From the cell containing the given text, extract its center point as [X, Y] coordinate. 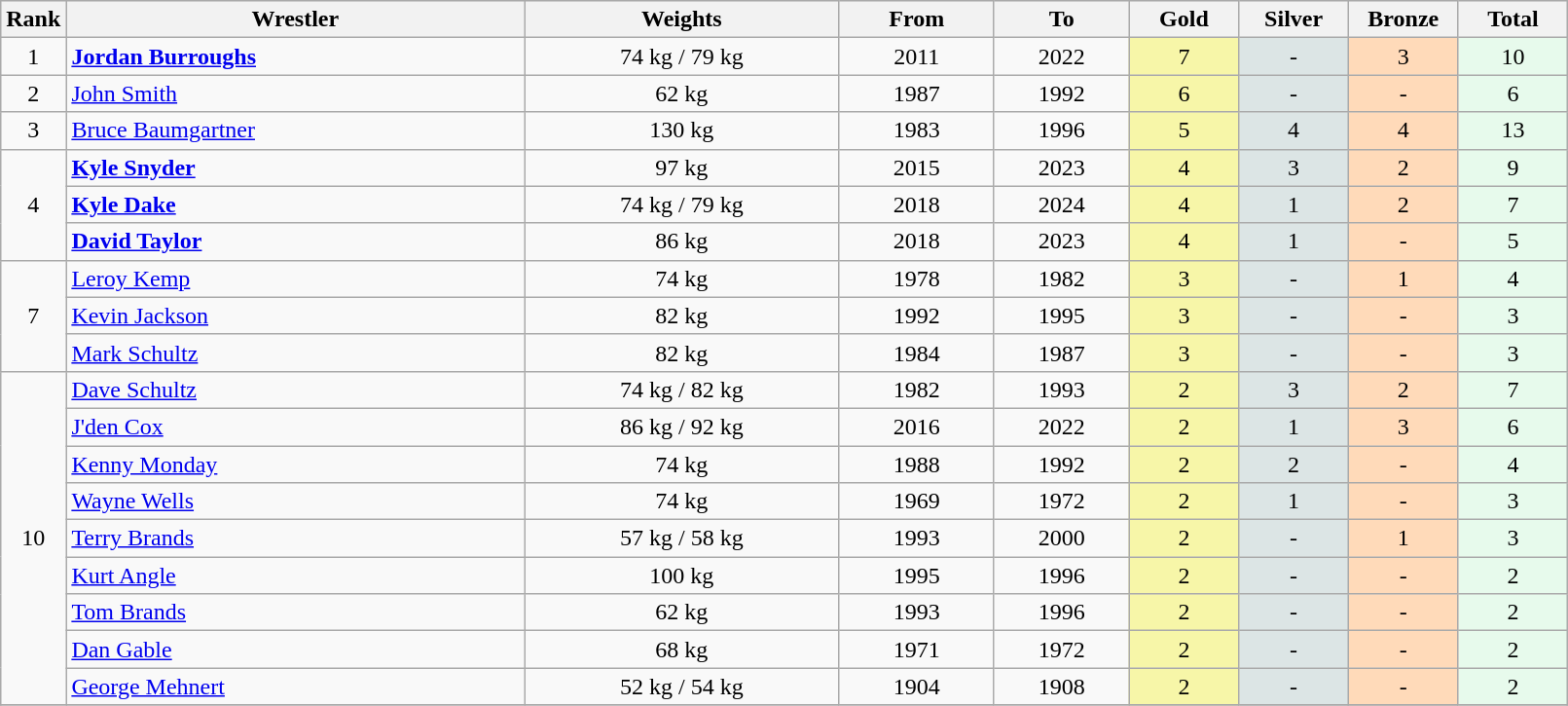
57 kg / 58 kg [681, 539]
1978 [917, 279]
Total [1513, 19]
13 [1513, 130]
130 kg [681, 130]
Kyle Dake [296, 204]
Bronze [1404, 19]
Rank [33, 19]
Terry Brands [296, 539]
1984 [917, 353]
Jordan Burroughs [296, 56]
52 kg / 54 kg [681, 687]
J'den Cox [296, 427]
George Mehnert [296, 687]
Kyle Snyder [296, 167]
68 kg [681, 650]
Dan Gable [296, 650]
Leroy Kemp [296, 279]
86 kg / 92 kg [681, 427]
1971 [917, 650]
Kenny Monday [296, 464]
2000 [1061, 539]
74 kg / 82 kg [681, 390]
David Taylor [296, 242]
Wrestler [296, 19]
97 kg [681, 167]
2016 [917, 427]
To [1061, 19]
Bruce Baumgartner [296, 130]
2024 [1061, 204]
100 kg [681, 576]
From [917, 19]
Tom Brands [296, 613]
Mark Schultz [296, 353]
1904 [917, 687]
Gold [1184, 19]
1983 [917, 130]
John Smith [296, 93]
1908 [1061, 687]
86 kg [681, 242]
Wayne Wells [296, 502]
2015 [917, 167]
1988 [917, 464]
Silver [1295, 19]
9 [1513, 167]
Weights [681, 19]
Kevin Jackson [296, 316]
1969 [917, 502]
Kurt Angle [296, 576]
2011 [917, 56]
Dave Schultz [296, 390]
